Scan for the cell matching the given text and deliver its [x, y] coordinate at center. 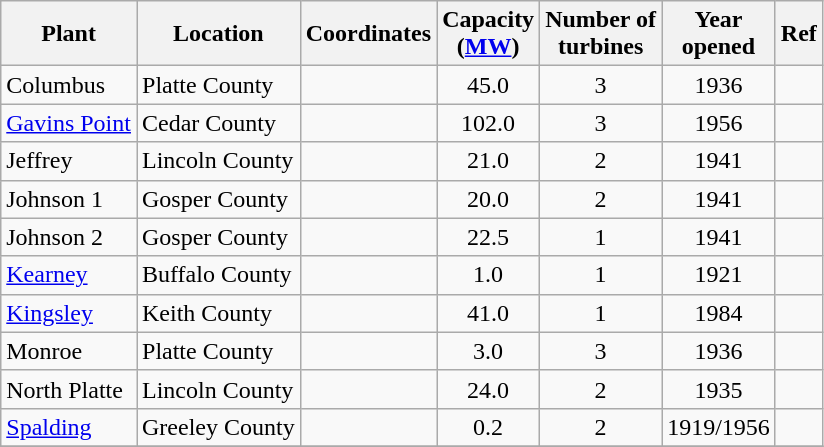
Keith County [218, 313]
Johnson 1 [69, 199]
Spalding [69, 427]
1935 [719, 389]
20.0 [488, 199]
0.2 [488, 427]
Kingsley [69, 313]
Plant [69, 34]
21.0 [488, 161]
45.0 [488, 85]
3.0 [488, 351]
Kearney [69, 275]
North Platte [69, 389]
Cedar County [218, 123]
Gavins Point [69, 123]
Johnson 2 [69, 237]
1.0 [488, 275]
22.5 [488, 237]
Columbus [69, 85]
Ref [798, 34]
Jeffrey [69, 161]
Capacity(MW) [488, 34]
1921 [719, 275]
Number ofturbines [601, 34]
Greeley County [218, 427]
102.0 [488, 123]
Location [218, 34]
41.0 [488, 313]
1919/1956 [719, 427]
1984 [719, 313]
1956 [719, 123]
Coordinates [368, 34]
Yearopened [719, 34]
Buffalo County [218, 275]
24.0 [488, 389]
Monroe [69, 351]
